Identify which cell holds the provided text, then report its [X, Y] central coordinate. 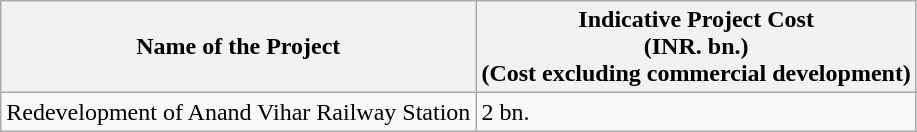
2 bn. [696, 112]
Redevelopment of Anand Vihar Railway Station [238, 112]
Name of the Project [238, 47]
Indicative Project Cost(INR. bn.)(Cost excluding commercial development) [696, 47]
